Provide the [x, y] coordinate of the cell's center where the given text is located.  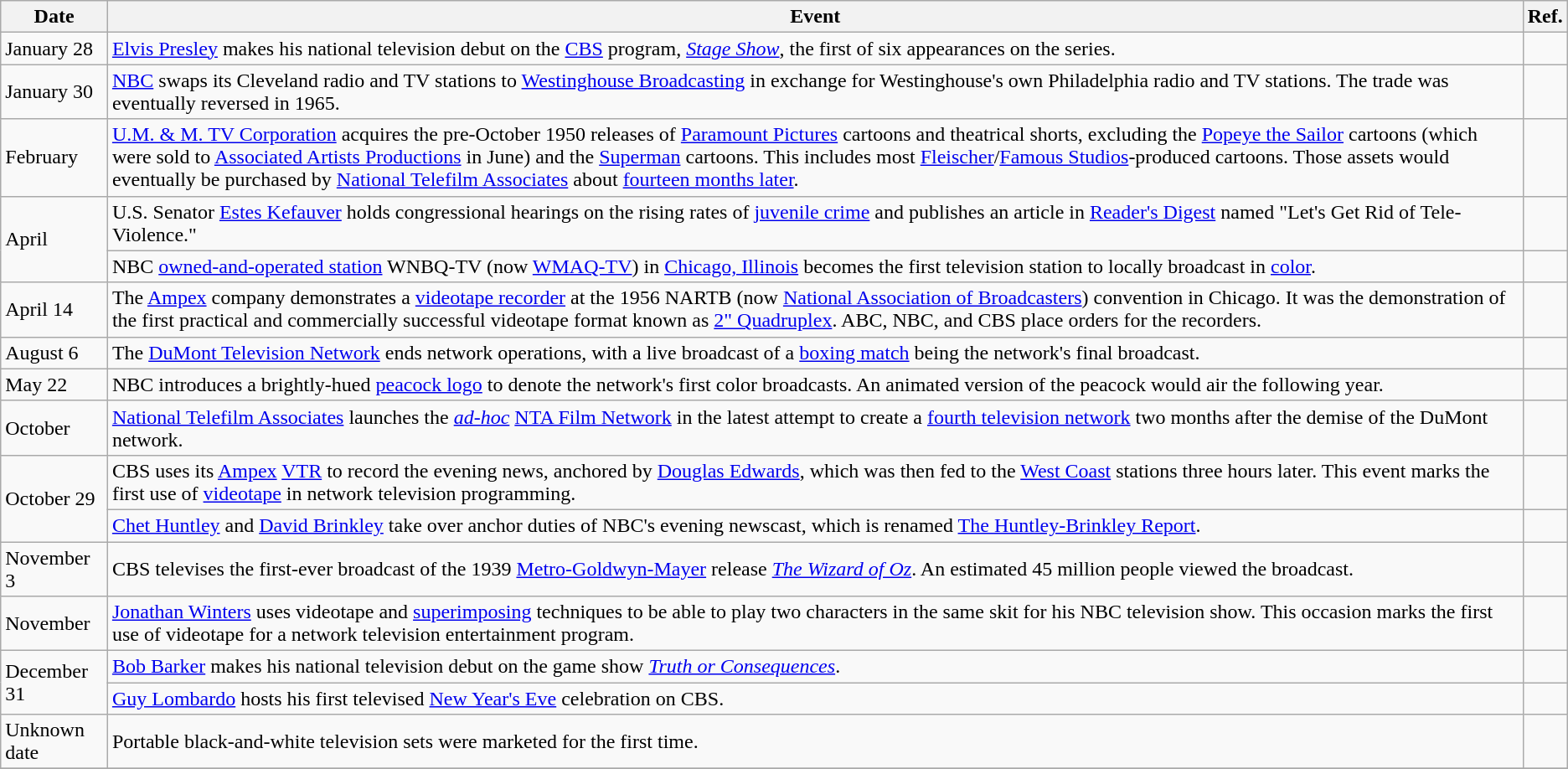
January 30 [54, 92]
Guy Lombardo hosts his first televised New Year's Eve celebration on CBS. [815, 699]
NBC owned-and-operated station WNBQ-TV (now WMAQ-TV) in Chicago, Illinois becomes the first television station to locally broadcast in color. [815, 266]
Unknown date [54, 742]
January 28 [54, 49]
November [54, 623]
October 29 [54, 498]
May 22 [54, 384]
April 14 [54, 310]
Elvis Presley makes his national television debut on the CBS program, Stage Show, the first of six appearances on the series. [815, 49]
Date [54, 17]
December 31 [54, 683]
August 6 [54, 353]
April [54, 240]
Ref. [1545, 17]
Bob Barker makes his national television debut on the game show Truth or Consequences. [815, 667]
November 3 [54, 568]
CBS televises the first-ever broadcast of the 1939 Metro-Goldwyn-Mayer release The Wizard of Oz. An estimated 45 million people viewed the broadcast. [815, 568]
October [54, 427]
February [54, 157]
Chet Huntley and David Brinkley take over anchor duties of NBC's evening newscast, which is renamed The Huntley-Brinkley Report. [815, 525]
The DuMont Television Network ends network operations, with a live broadcast of a boxing match being the network's final broadcast. [815, 353]
Portable black-and-white television sets were marketed for the first time. [815, 742]
Event [815, 17]
